Search for the cell housing the specified text and yield its (x, y) center coordinate. 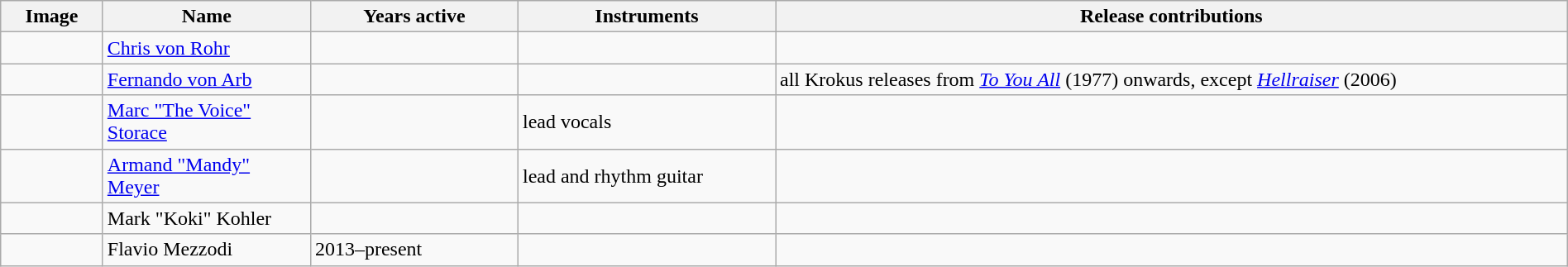
Years active (414, 17)
Chris von Rohr (207, 48)
lead vocals (647, 122)
Flavio Mezzodi (207, 250)
all Krokus releases from To You All (1977) onwards, except Hellraiser (2006) (1172, 79)
Mark "Koki" Kohler (207, 218)
Fernando von Arb (207, 79)
Marc "The Voice" Storace (207, 122)
lead and rhythm guitar (647, 175)
Armand "Mandy" Meyer (207, 175)
Image (52, 17)
Instruments (647, 17)
2013–present (414, 250)
Name (207, 17)
Release contributions (1172, 17)
